Search for the cell housing the specified text and yield its [X, Y] center coordinate. 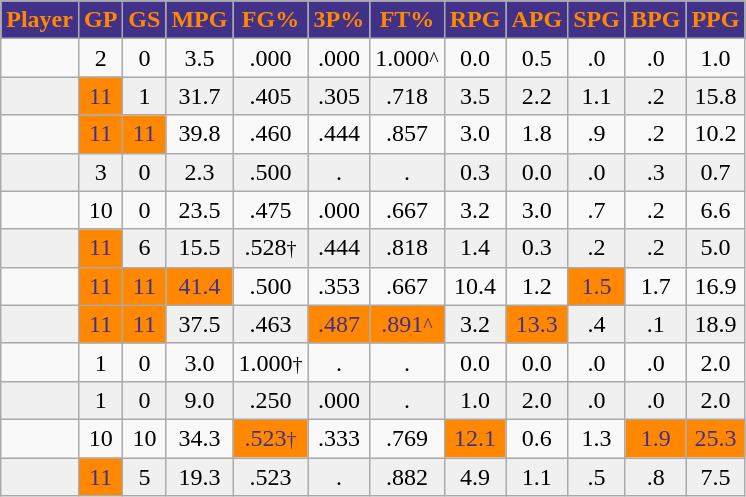
.718 [407, 96]
.3 [655, 172]
25.3 [716, 438]
.7 [597, 210]
APG [537, 20]
.9 [597, 134]
.857 [407, 134]
GP [100, 20]
0.7 [716, 172]
.305 [339, 96]
1.000^ [407, 58]
FT% [407, 20]
5 [144, 477]
15.5 [200, 248]
13.3 [537, 324]
1.7 [655, 286]
7.5 [716, 477]
.5 [597, 477]
.4 [597, 324]
1.2 [537, 286]
.882 [407, 477]
1.000† [270, 362]
1.9 [655, 438]
.523 [270, 477]
.460 [270, 134]
RPG [475, 20]
23.5 [200, 210]
10.2 [716, 134]
5.0 [716, 248]
.523† [270, 438]
1.5 [597, 286]
0.6 [537, 438]
.405 [270, 96]
37.5 [200, 324]
34.3 [200, 438]
.487 [339, 324]
PPG [716, 20]
.333 [339, 438]
.528† [270, 248]
31.7 [200, 96]
.818 [407, 248]
1.8 [537, 134]
18.9 [716, 324]
FG% [270, 20]
.475 [270, 210]
MPG [200, 20]
1.3 [597, 438]
SPG [597, 20]
15.8 [716, 96]
3P% [339, 20]
2 [100, 58]
19.3 [200, 477]
2.2 [537, 96]
6 [144, 248]
.1 [655, 324]
2.3 [200, 172]
10.4 [475, 286]
39.8 [200, 134]
3 [100, 172]
.250 [270, 400]
.463 [270, 324]
.8 [655, 477]
9.0 [200, 400]
.769 [407, 438]
0.5 [537, 58]
41.4 [200, 286]
BPG [655, 20]
4.9 [475, 477]
.353 [339, 286]
1.4 [475, 248]
GS [144, 20]
Player [40, 20]
6.6 [716, 210]
12.1 [475, 438]
.891^ [407, 324]
16.9 [716, 286]
